For the text-containing cell, return its midpoint in (X, Y) coordinate format. 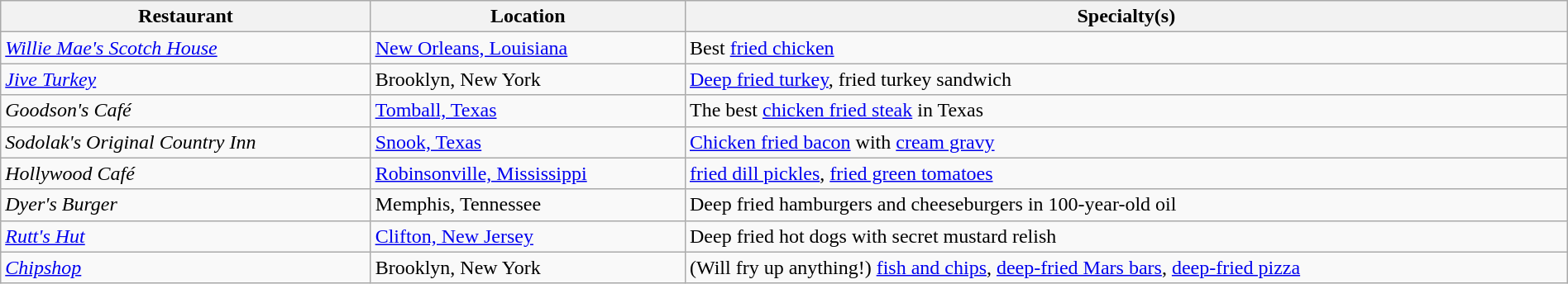
Chicken fried bacon with cream gravy (1126, 142)
Best fried chicken (1126, 48)
Deep fried turkey, fried turkey sandwich (1126, 79)
Deep fried hamburgers and cheeseburgers in 100-year-old oil (1126, 205)
Memphis, Tennessee (528, 205)
Goodson's Café (185, 111)
Hollywood Café (185, 173)
Snook, Texas (528, 142)
Clifton, New Jersey (528, 236)
Specialty(s) (1126, 17)
Jive Turkey (185, 79)
Sodolak's Original Country Inn (185, 142)
New Orleans, Louisiana (528, 48)
Restaurant (185, 17)
Dyer's Burger (185, 205)
Robinsonville, Mississippi (528, 173)
The best chicken fried steak in Texas (1126, 111)
Rutt's Hut (185, 236)
(Will fry up anything!) fish and chips, deep-fried Mars bars, deep-fried pizza (1126, 267)
Chipshop (185, 267)
Location (528, 17)
Willie Mae's Scotch House (185, 48)
Tomball, Texas (528, 111)
Deep fried hot dogs with secret mustard relish (1126, 236)
fried dill pickles, fried green tomatoes (1126, 173)
